Detect which cell encompasses the target text, then output its [X, Y] center coordinate. 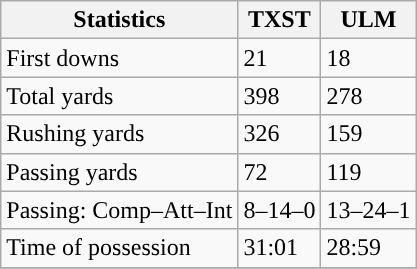
28:59 [368, 248]
72 [280, 172]
Total yards [120, 96]
21 [280, 58]
Statistics [120, 20]
159 [368, 134]
119 [368, 172]
8–14–0 [280, 210]
ULM [368, 20]
278 [368, 96]
326 [280, 134]
Passing: Comp–Att–Int [120, 210]
Passing yards [120, 172]
31:01 [280, 248]
13–24–1 [368, 210]
First downs [120, 58]
398 [280, 96]
Time of possession [120, 248]
18 [368, 58]
Rushing yards [120, 134]
TXST [280, 20]
